Capture the cell that displays the provided text and extract its [x, y] central coordinate. 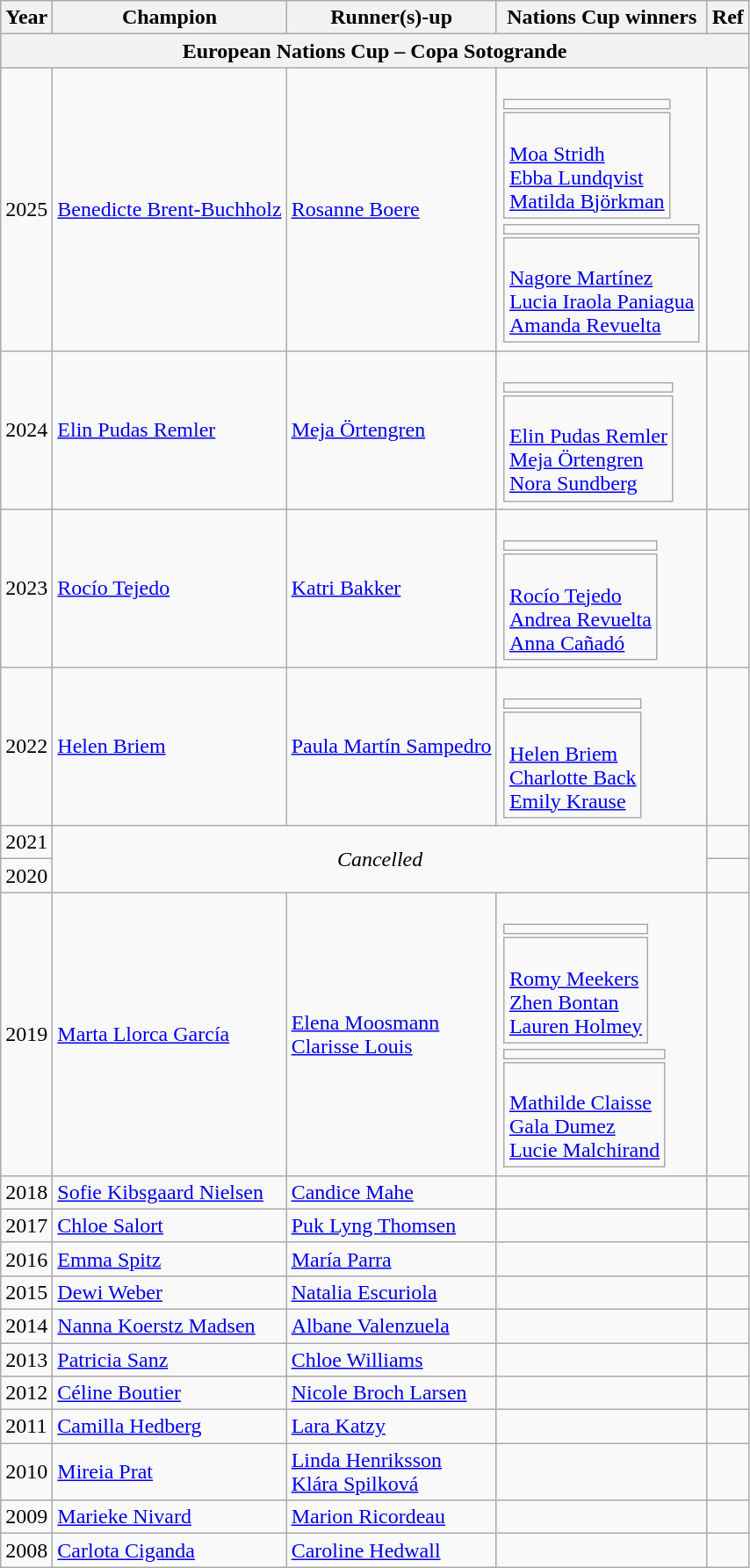
Moa Stridh Ebba Lundqvist Matilda Björkman [587, 165]
Paula Martín Sampedro [392, 747]
Lara Katzy [392, 1427]
Rosanne Boere [392, 209]
Candice Mahe [392, 1192]
2023 [26, 588]
2015 [26, 1292]
Marieke Nivard [169, 1517]
2014 [26, 1326]
Marta Llorca García [169, 1034]
Dewi Weber [169, 1292]
2016 [26, 1259]
2017 [26, 1225]
Mathilde Claisse Gala Dumez Lucie Malchirand [585, 1116]
Caroline Hedwall [392, 1550]
2012 [26, 1393]
Albane Valenzuela [392, 1326]
Ref [727, 18]
Elena Moosmann Clarisse Louis [392, 1034]
2011 [26, 1427]
Rocío Tejedo [169, 588]
Meja Örtengren [392, 430]
Patricia Sanz [169, 1359]
2020 [26, 876]
Puk Lyng Thomsen [392, 1225]
Nations Cup winners [602, 18]
Year [26, 18]
Nicole Broch Larsen [392, 1393]
2009 [26, 1517]
Elin Pudas Remler [169, 430]
Benedicte Brent-Buchholz [169, 209]
2021 [26, 842]
Cancelled [380, 859]
Chloe Salort [169, 1225]
Mireia Prat [169, 1472]
Carlota Ciganda [169, 1550]
Chloe Williams [392, 1359]
Champion [169, 18]
Romy Meekers Zhen Bontan Lauren Holmey [576, 991]
2024 [26, 430]
2013 [26, 1359]
Marion Ricordeau [392, 1517]
Natalia Escuriola [392, 1292]
2008 [26, 1550]
2025 [26, 209]
Camilla Hedberg [169, 1427]
2022 [26, 747]
Katri Bakker [392, 588]
Moa Stridh Ebba Lundqvist Matilda Björkman Nagore Martínez Lucia Iraola Paniagua Amanda Revuelta [602, 209]
Céline Boutier [169, 1393]
María Parra [392, 1259]
Nanna Koerstz Madsen [169, 1326]
Runner(s)-up [392, 18]
Sofie Kibsgaard Nielsen [169, 1192]
2018 [26, 1192]
Helen Briem [169, 747]
2019 [26, 1034]
2010 [26, 1472]
Nagore Martínez Lucia Iraola Paniagua Amanda Revuelta [602, 290]
Romy Meekers Zhen Bontan Lauren Holmey Mathilde Claisse Gala Dumez Lucie Malchirand [602, 1034]
European Nations Cup – Copa Sotogrande [375, 51]
Emma Spitz [169, 1259]
Linda Henriksson Klára Spilková [392, 1472]
